Extract the (x, y) coordinate from the center of the cell holding the provided text.  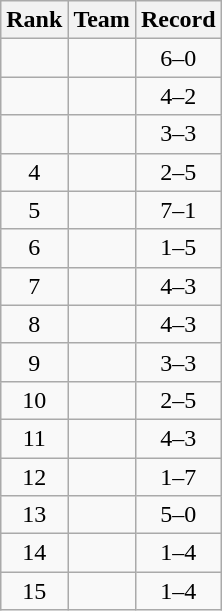
6–0 (178, 58)
5–0 (178, 515)
9 (34, 362)
Rank (34, 20)
14 (34, 553)
Record (178, 20)
7–1 (178, 210)
Team (102, 20)
13 (34, 515)
6 (34, 248)
12 (34, 477)
1–7 (178, 477)
8 (34, 324)
11 (34, 438)
1–5 (178, 248)
10 (34, 400)
5 (34, 210)
4–2 (178, 96)
15 (34, 591)
7 (34, 286)
4 (34, 172)
